Find where the given text appears and provide that cell's center as [x, y] coordinate. 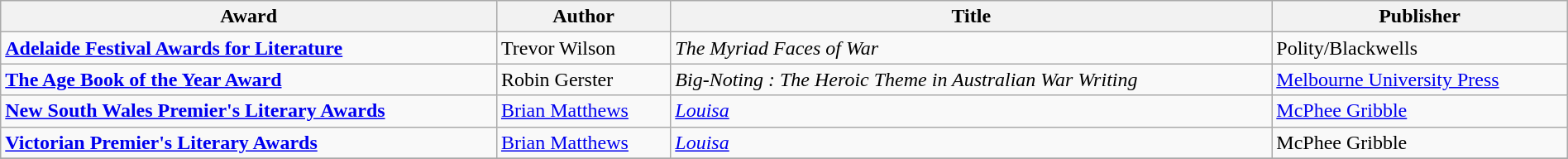
Victorian Premier's Literary Awards [249, 142]
Melbourne University Press [1419, 79]
Robin Gerster [583, 79]
New South Wales Premier's Literary Awards [249, 111]
Trevor Wilson [583, 48]
The Myriad Faces of War [971, 48]
Author [583, 17]
Publisher [1419, 17]
Polity/Blackwells [1419, 48]
Award [249, 17]
Big-Noting : The Heroic Theme in Australian War Writing [971, 79]
Title [971, 17]
The Age Book of the Year Award [249, 79]
Adelaide Festival Awards for Literature [249, 48]
